Capture the cell that displays the provided text and extract its (X, Y) central coordinate. 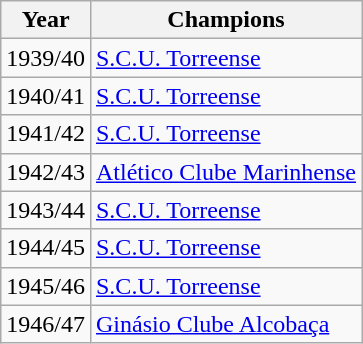
Champions (226, 20)
1943/44 (46, 210)
1940/41 (46, 96)
Ginásio Clube Alcobaça (226, 324)
1946/47 (46, 324)
1941/42 (46, 134)
1944/45 (46, 248)
1939/40 (46, 58)
1942/43 (46, 172)
1945/46 (46, 286)
Atlético Clube Marinhense (226, 172)
Year (46, 20)
